Scan for the cell matching the given text and deliver its [x, y] coordinate at center. 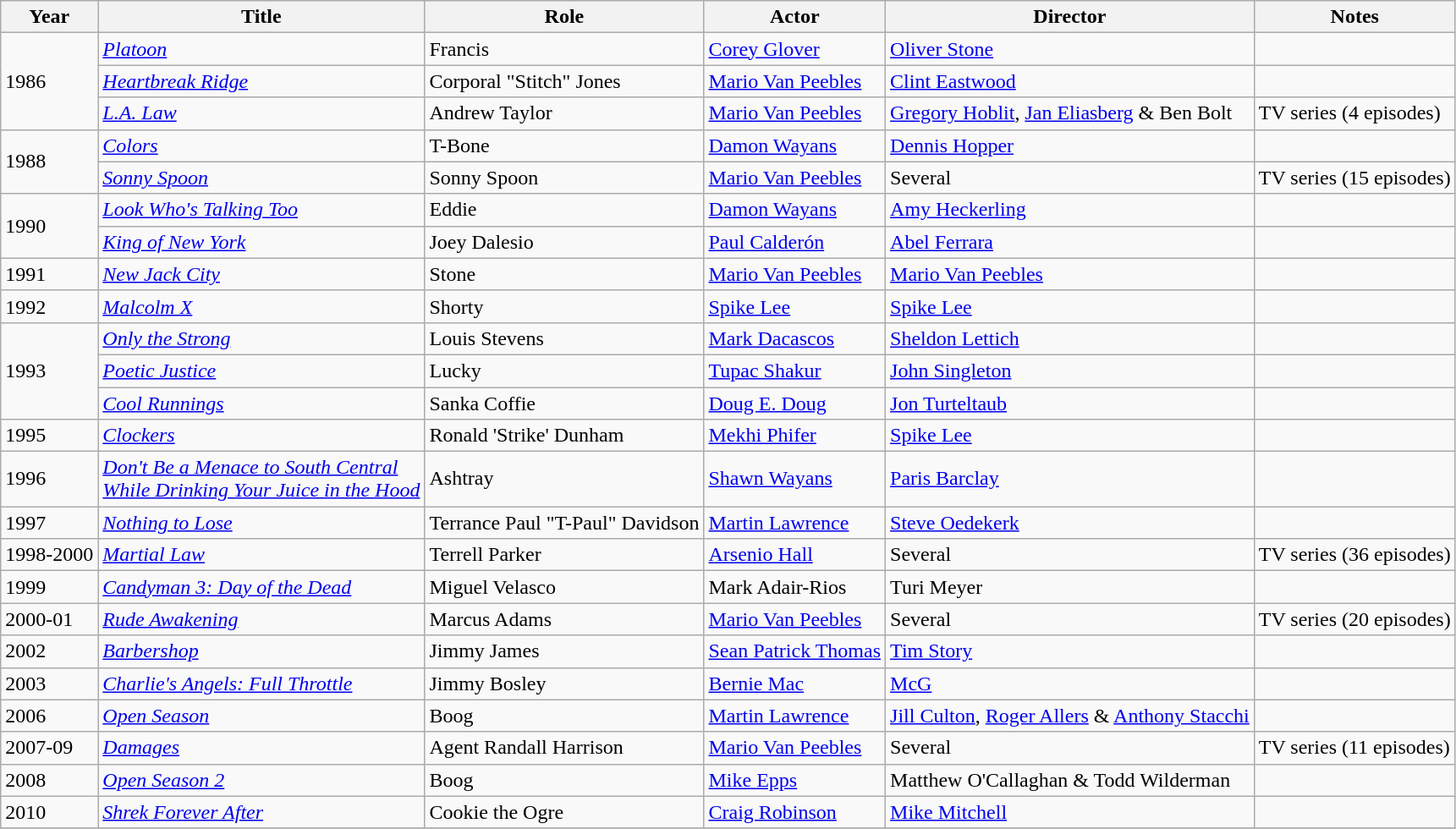
Director [1070, 17]
Tim Story [1070, 651]
Turi Meyer [1070, 587]
1995 [49, 436]
2006 [49, 716]
Corporal "Stitch" Jones [564, 81]
Clint Eastwood [1070, 81]
Rude Awakening [261, 619]
Eddie [564, 210]
Ashtray [564, 479]
Craig Robinson [795, 812]
L.A. Law [261, 113]
Jon Turteltaub [1070, 404]
Marcus Adams [564, 619]
1991 [49, 274]
Corey Glover [795, 49]
1992 [49, 306]
Mike Mitchell [1070, 812]
New Jack City [261, 274]
Doug E. Doug [795, 404]
Look Who's Talking Too [261, 210]
Matthew O'Callaghan & Todd Wilderman [1070, 780]
Louis Stevens [564, 338]
McG [1070, 684]
Arsenio Hall [795, 555]
Platoon [261, 49]
Cool Runnings [261, 404]
Steve Oedekerk [1070, 523]
Open Season [261, 716]
Shrek Forever After [261, 812]
Open Season 2 [261, 780]
TV series (15 episodes) [1354, 178]
Sheldon Lettich [1070, 338]
Charlie's Angels: Full Throttle [261, 684]
1990 [49, 226]
Sanka Coffie [564, 404]
Title [261, 17]
1993 [49, 371]
Joey Dalesio [564, 242]
Jimmy James [564, 651]
Amy Heckerling [1070, 210]
2010 [49, 812]
Agent Randall Harrison [564, 748]
TV series (11 episodes) [1354, 748]
Mark Adair-Rios [795, 587]
1996 [49, 479]
Ronald 'Strike' Dunham [564, 436]
TV series (20 episodes) [1354, 619]
Paul Calderón [795, 242]
Actor [795, 17]
Poetic Justice [261, 371]
Francis [564, 49]
Terrance Paul "T-Paul" Davidson [564, 523]
2000-01 [49, 619]
Paris Barclay [1070, 479]
Nothing to Lose [261, 523]
Colors [261, 145]
Role [564, 17]
Don't Be a Menace to South Central While Drinking Your Juice in the Hood [261, 479]
Jimmy Bosley [564, 684]
Jill Culton, Roger Allers & Anthony Stacchi [1070, 716]
Sean Patrick Thomas [795, 651]
Clockers [261, 436]
Gregory Hoblit, Jan Eliasberg & Ben Bolt [1070, 113]
Year [49, 17]
Dennis Hopper [1070, 145]
1999 [49, 587]
TV series (36 episodes) [1354, 555]
Lucky [564, 371]
Abel Ferrara [1070, 242]
2003 [49, 684]
Mike Epps [795, 780]
2007-09 [49, 748]
Heartbreak Ridge [261, 81]
1997 [49, 523]
John Singleton [1070, 371]
Stone [564, 274]
Oliver Stone [1070, 49]
2008 [49, 780]
Mekhi Phifer [795, 436]
1986 [49, 81]
Shorty [564, 306]
Tupac Shakur [795, 371]
1988 [49, 162]
Candyman 3: Day of the Dead [261, 587]
Bernie Mac [795, 684]
Notes [1354, 17]
TV series (4 episodes) [1354, 113]
Martial Law [261, 555]
Malcolm X [261, 306]
Andrew Taylor [564, 113]
Terrell Parker [564, 555]
Damages [261, 748]
1998-2000 [49, 555]
King of New York [261, 242]
T-Bone [564, 145]
2002 [49, 651]
Only the Strong [261, 338]
Barbershop [261, 651]
Mark Dacascos [795, 338]
Cookie the Ogre [564, 812]
Shawn Wayans [795, 479]
Miguel Velasco [564, 587]
